Identify which cell holds the provided text, then report its (x, y) central coordinate. 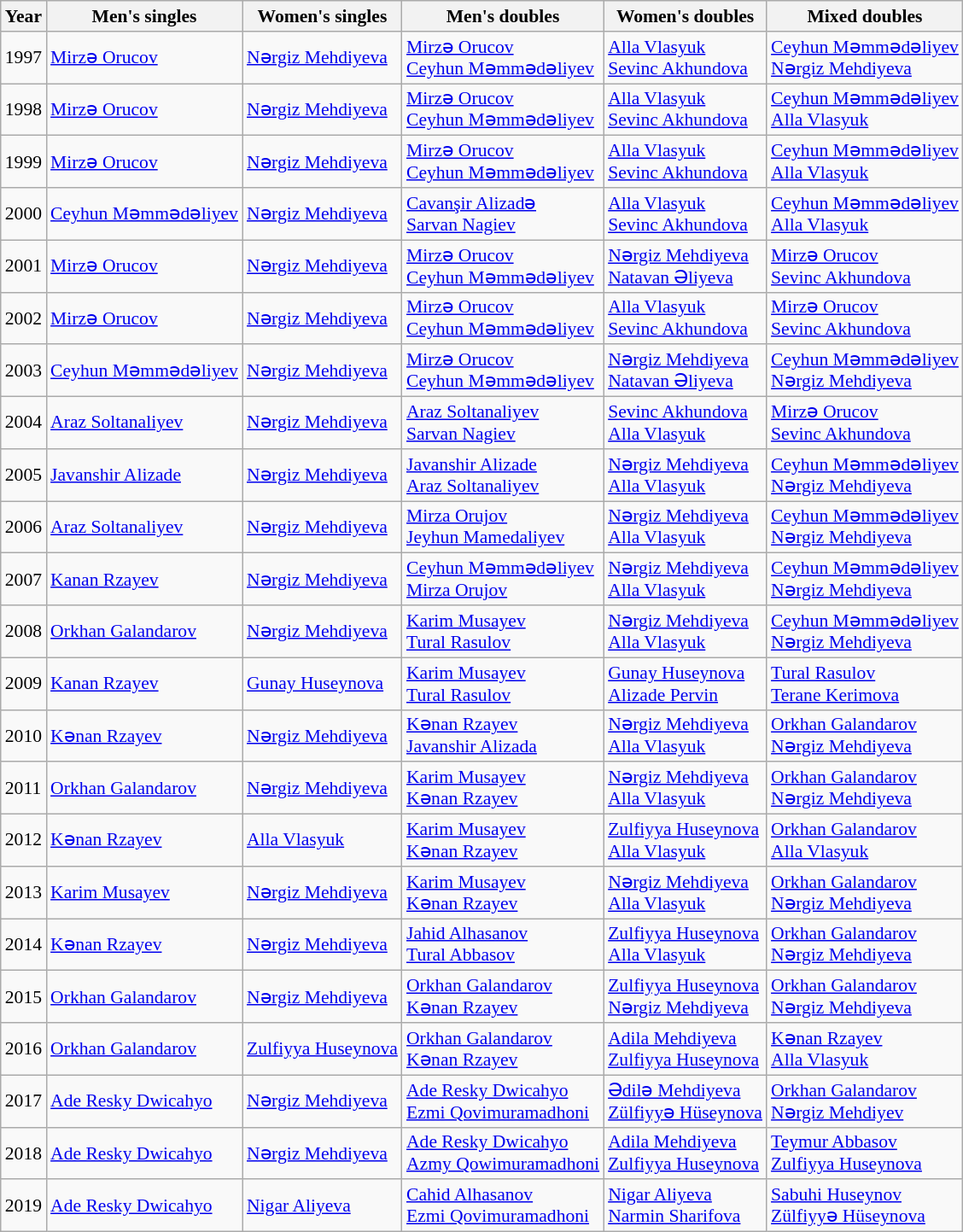
Nigar Aliyeva Narmin Sharifova (685, 1206)
Year (24, 16)
2018 (24, 1153)
Zulfiyya Huseynova (323, 1048)
Kənan Rzayev Alla Vlasyuk (865, 1048)
Alla Vlasyuk (323, 840)
Mixed doubles (865, 16)
Women's singles (323, 16)
2004 (24, 423)
Cavanşir Alizadə Sarvan Nagiev (503, 213)
1998 (24, 109)
Araz Soltanaliyev Sarvan Nagiev (503, 423)
Women's doubles (685, 16)
2000 (24, 213)
2007 (24, 579)
2001 (24, 266)
Nigar Aliyeva (323, 1206)
2010 (24, 736)
Gunay Huseynova Alizade Pervin (685, 683)
Karim Musayev (144, 893)
2009 (24, 683)
1997 (24, 58)
Javanshir Alizade Araz Soltanaliyev (503, 475)
Sabuhi Huseynov Zülfiyyə Hüseynova (865, 1206)
Tural Rasulov Terane Kerimova (865, 683)
Cahid Alhasanov Ezmi Qovimuramadhoni (503, 1206)
Mirza Orujov Jeyhun Mamedaliyev (503, 528)
Orkhan Galandarov Nərgiz Mehdiyev (865, 1101)
Zulfiyya Huseynova Nərgiz Mehdiyeva (685, 997)
2006 (24, 528)
Jahid Alhasanov Tural Abbasov (503, 944)
2013 (24, 893)
Kənan Rzayev Javanshir Alizada (503, 736)
2005 (24, 475)
2015 (24, 997)
Ade Resky Dwicahyo Ezmi Qovimuramadhoni (503, 1101)
Gunay Huseynova (323, 683)
Orkhan Galandarov Alla Vlasyuk (865, 840)
Ade Resky Dwicahyo Azmy Qowimuramadhoni (503, 1153)
Ədilə Mehdiyeva Zülfiyyə Hüseynova (685, 1101)
Men's singles (144, 16)
2002 (24, 318)
2019 (24, 1206)
2014 (24, 944)
2003 (24, 371)
2011 (24, 789)
2017 (24, 1101)
Men's doubles (503, 16)
2016 (24, 1048)
Sevinc Akhundova Alla Vlasyuk (685, 423)
Teymur Abbasov Zulfiyya Huseynova (865, 1153)
Ceyhun Məmmədəliyev Mirza Orujov (503, 579)
2008 (24, 632)
1999 (24, 162)
Javanshir Alizade (144, 475)
2012 (24, 840)
